Return the (X, Y) coordinate for the center point of the cell that contains the specified text.  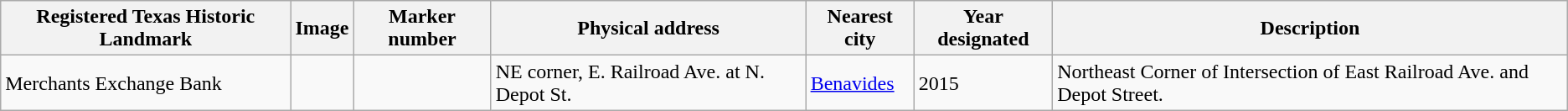
Nearest city (859, 29)
Physical address (648, 29)
Description (1310, 29)
Northeast Corner of Intersection of East Railroad Ave. and Depot Street. (1310, 82)
Benavides (859, 82)
Registered Texas Historic Landmark (146, 29)
Year designated (983, 29)
Merchants Exchange Bank (146, 82)
Image (322, 29)
Marker number (422, 29)
NE corner, E. Railroad Ave. at N. Depot St. (648, 82)
2015 (983, 82)
